Search for the cell housing the specified text and yield its (x, y) center coordinate. 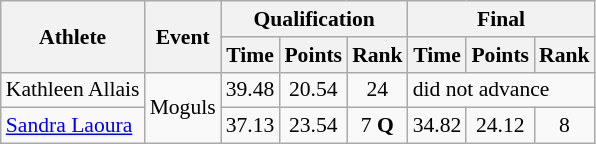
34.82 (438, 126)
7 Q (378, 126)
8 (564, 126)
Moguls (183, 108)
23.54 (313, 126)
24 (378, 90)
Qualification (314, 19)
Kathleen Allais (73, 90)
24.12 (500, 126)
Athlete (73, 36)
39.48 (250, 90)
Event (183, 36)
did not advance (502, 90)
20.54 (313, 90)
37.13 (250, 126)
Sandra Laoura (73, 126)
Final (502, 19)
